Return the (X, Y) coordinate for the center point of the cell that contains the specified text.  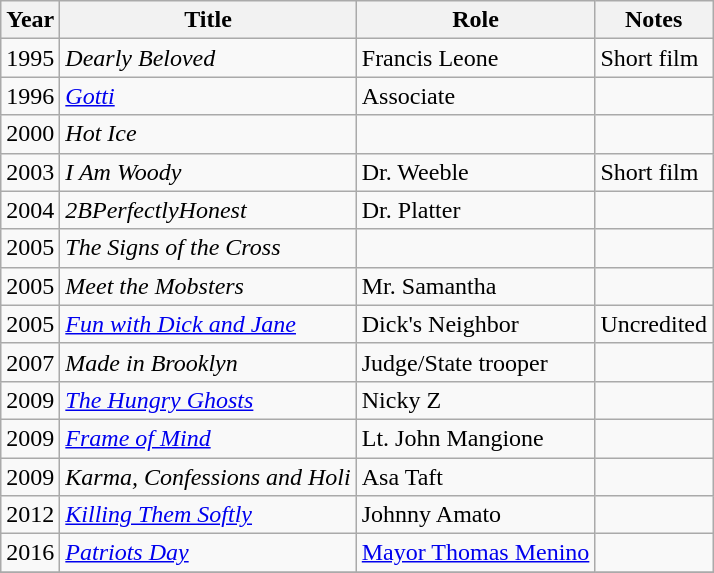
Dr. Platter (476, 210)
2004 (30, 210)
Dearly Beloved (208, 58)
Nicky Z (476, 400)
2007 (30, 362)
Patriots Day (208, 553)
Notes (654, 20)
Karma, Confessions and Holi (208, 477)
2016 (30, 553)
Associate (476, 96)
Year (30, 20)
Mr. Samantha (476, 286)
Frame of Mind (208, 438)
1996 (30, 96)
The Hungry Ghosts (208, 400)
Role (476, 20)
2003 (30, 172)
Made in Brooklyn (208, 362)
Fun with Dick and Jane (208, 324)
Dr. Weeble (476, 172)
2BPerfectlyHonest (208, 210)
Johnny Amato (476, 515)
Judge/State trooper (476, 362)
Gotti (208, 96)
Lt. John Mangione (476, 438)
Meet the Mobsters (208, 286)
I Am Woody (208, 172)
Uncredited (654, 324)
The Signs of the Cross (208, 248)
2000 (30, 134)
Killing Them Softly (208, 515)
1995 (30, 58)
Francis Leone (476, 58)
Hot Ice (208, 134)
Mayor Thomas Menino (476, 553)
Asa Taft (476, 477)
2012 (30, 515)
Title (208, 20)
Dick's Neighbor (476, 324)
